Provide the [X, Y] coordinate of the cell's center where the given text is located.  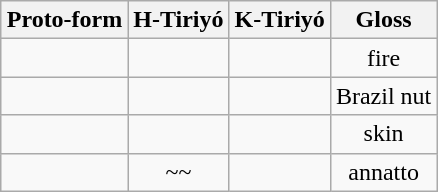
skin [383, 134]
annatto [383, 172]
K-Tiriyó [280, 20]
H-Tiriyó [178, 20]
Brazil nut [383, 96]
Proto-form [64, 20]
~~ [178, 172]
Gloss [383, 20]
fire [383, 58]
